Output the [X, Y] coordinate of the center of the cell containing the given text.  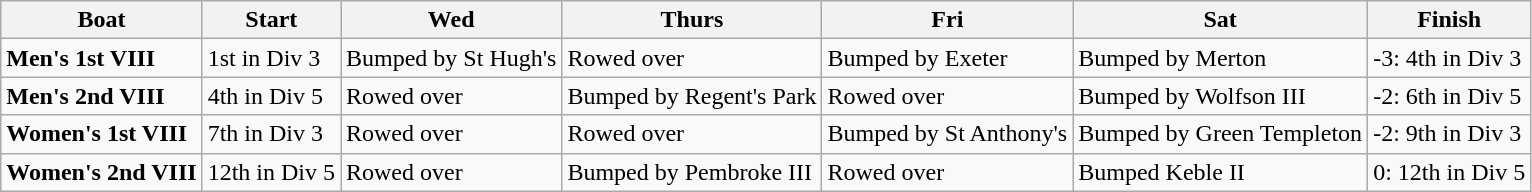
4th in Div 5 [271, 96]
Bumped by Exeter [948, 58]
-3: 4th in Div 3 [1450, 58]
Thurs [692, 20]
Bumped by Pembroke III [692, 172]
Bumped by Wolfson III [1220, 96]
Bumped Keble II [1220, 172]
Bumped by Green Templeton [1220, 134]
Bumped by Regent's Park [692, 96]
Bumped by Merton [1220, 58]
Women's 1st VIII [102, 134]
-2: 6th in Div 5 [1450, 96]
12th in Div 5 [271, 172]
Bumped by St Hugh's [450, 58]
0: 12th in Div 5 [1450, 172]
Women's 2nd VIII [102, 172]
7th in Div 3 [271, 134]
Fri [948, 20]
Wed [450, 20]
Sat [1220, 20]
Bumped by St Anthony's [948, 134]
-2: 9th in Div 3 [1450, 134]
Men's 1st VIII [102, 58]
Men's 2nd VIII [102, 96]
Finish [1450, 20]
Start [271, 20]
1st in Div 3 [271, 58]
Boat [102, 20]
